Capture the cell that displays the provided text and extract its (X, Y) central coordinate. 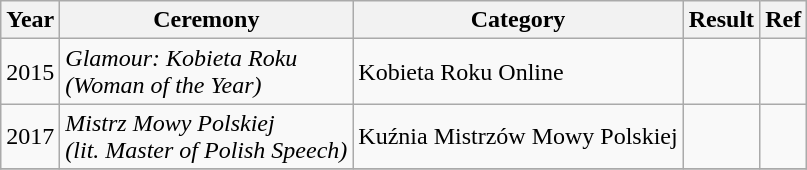
2017 (30, 136)
Ceremony (206, 20)
Ref (784, 20)
Mistrz Mowy Polskiej(lit. Master of Polish Speech) (206, 136)
Category (518, 20)
Kuźnia Mistrzów Mowy Polskiej (518, 136)
Year (30, 20)
2015 (30, 72)
Result (721, 20)
Kobieta Roku Online (518, 72)
Glamour: Kobieta Roku(Woman of the Year) (206, 72)
